Scan for the cell matching the given text and deliver its [x, y] coordinate at center. 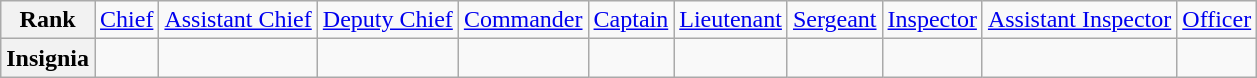
Captain [631, 20]
Rank [48, 20]
Officer [1217, 20]
Lieutenant [731, 20]
Commander [523, 20]
Insignia [48, 58]
Chief [127, 20]
Assistant Chief [238, 20]
Inspector [932, 20]
Deputy Chief [388, 20]
Assistant Inspector [1079, 20]
Sergeant [834, 20]
